Determine the (x, y) coordinate at the center of the cell enclosing the given text.  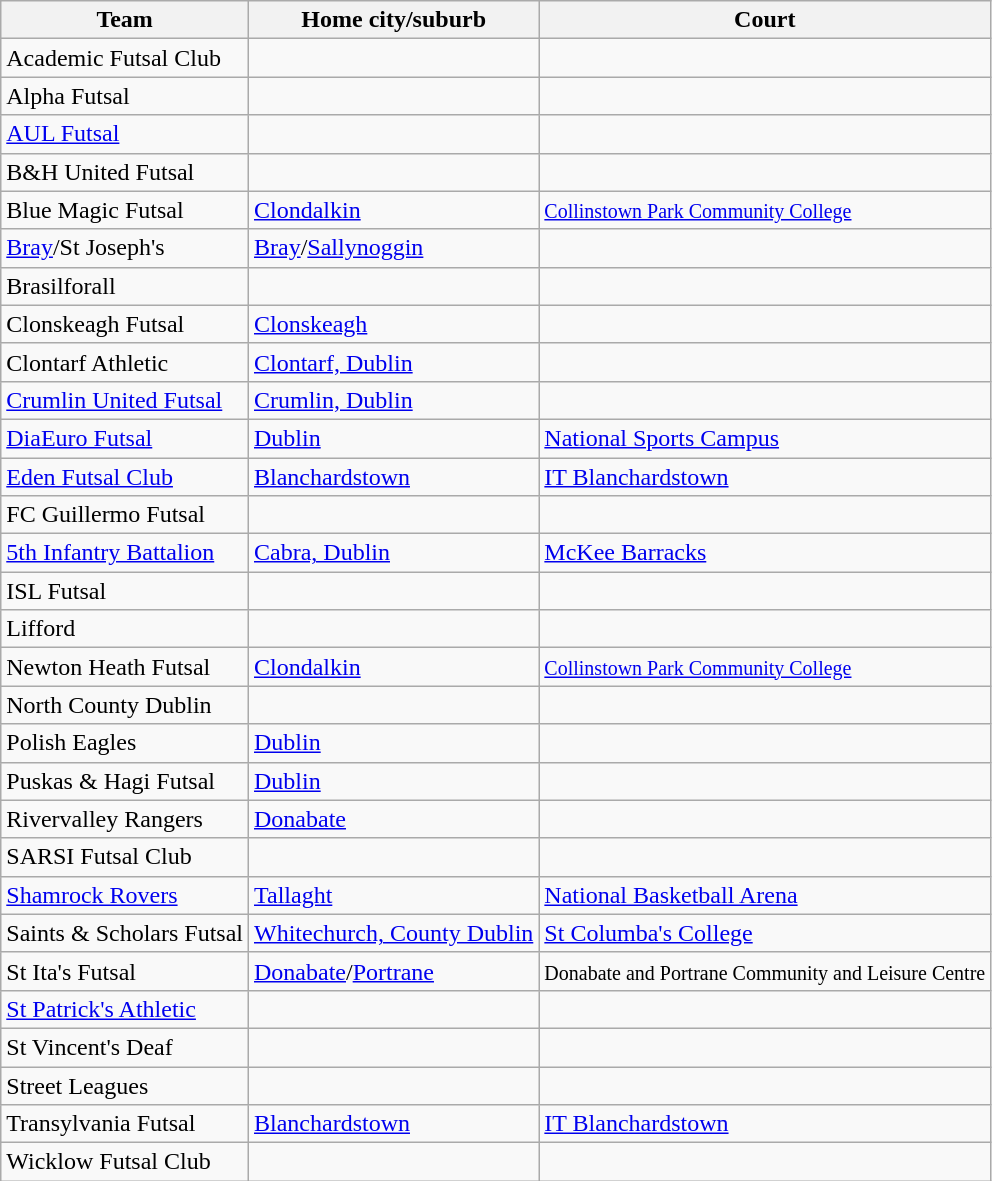
National Basketball Arena (765, 895)
St Columba's College (765, 933)
Home city/suburb (393, 20)
Cabra, Dublin (393, 553)
Clonskeagh Futsal (125, 324)
Tallaght (393, 895)
B&H United Futsal (125, 172)
Academic Futsal Club (125, 58)
McKee Barracks (765, 553)
Clonskeagh (393, 324)
Newton Heath Futsal (125, 667)
Street Leagues (125, 1085)
Eden Futsal Club (125, 477)
North County Dublin (125, 705)
Lifford (125, 629)
Rivervalley Rangers (125, 819)
Crumlin United Futsal (125, 400)
Puskas & Hagi Futsal (125, 781)
Shamrock Rovers (125, 895)
Crumlin, Dublin (393, 400)
Wicklow Futsal Club (125, 1162)
Transylvania Futsal (125, 1124)
St Vincent's Deaf (125, 1047)
Whitechurch, County Dublin (393, 933)
Bray/St Joseph's (125, 248)
Brasilforall (125, 286)
Saints & Scholars Futsal (125, 933)
FC Guillermo Futsal (125, 515)
St Ita's Futsal (125, 971)
Blue Magic Futsal (125, 210)
DiaEuro Futsal (125, 438)
Alpha Futsal (125, 96)
AUL Futsal (125, 134)
Polish Eagles (125, 743)
ISL Futsal (125, 591)
Court (765, 20)
National Sports Campus (765, 438)
Team (125, 20)
Donabate (393, 819)
Donabate and Portrane Community and Leisure Centre (765, 971)
Clontarf Athletic (125, 362)
Clontarf, Dublin (393, 362)
Bray/Sallynoggin (393, 248)
St Patrick's Athletic (125, 1009)
SARSI Futsal Club (125, 857)
Donabate/Portrane (393, 971)
5th Infantry Battalion (125, 553)
